Return the (x, y) coordinate for the center point of the cell that contains the specified text.  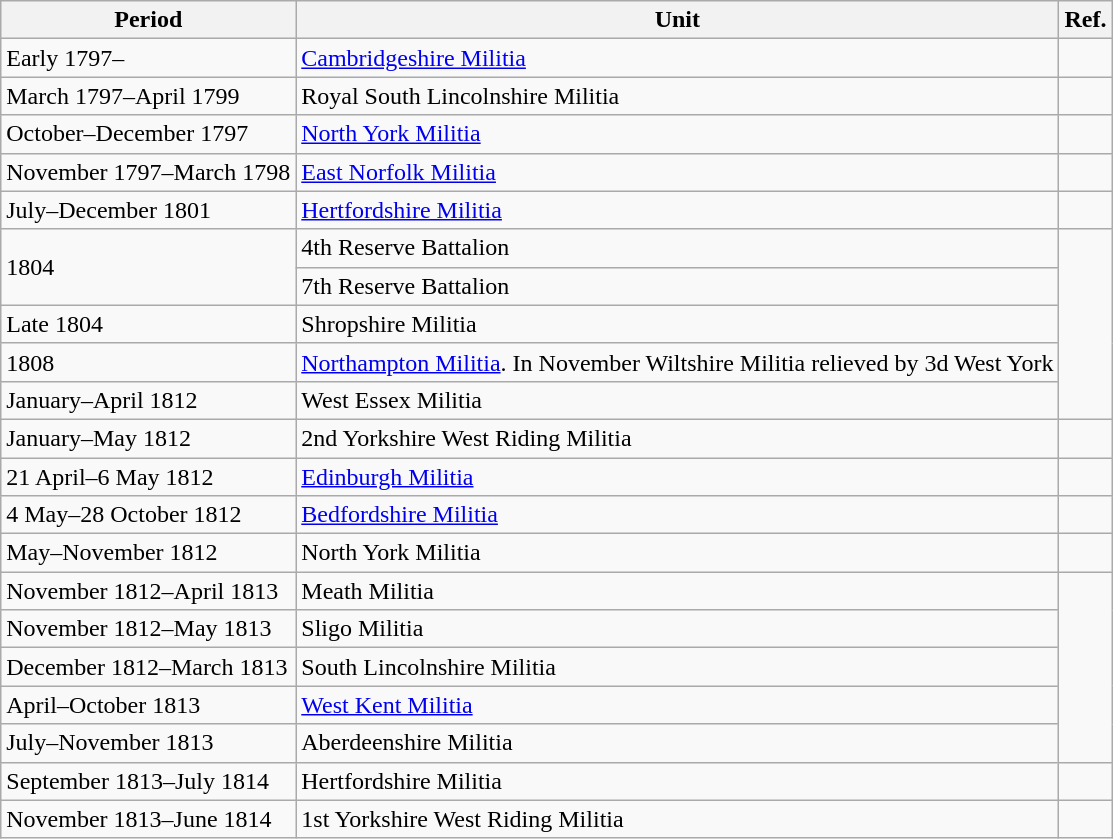
September 1813–July 1814 (148, 781)
November 1812–April 1813 (148, 591)
21 April–6 May 1812 (148, 477)
7th Reserve Battalion (678, 286)
West Kent Militia (678, 705)
July–November 1813 (148, 743)
East Norfolk Militia (678, 172)
November 1813–June 1814 (148, 819)
March 1797–April 1799 (148, 96)
May–November 1812 (148, 553)
Bedfordshire Militia (678, 515)
Edinburgh Militia (678, 477)
Royal South Lincolnshire Militia (678, 96)
4th Reserve Battalion (678, 248)
2nd Yorkshire West Riding Militia (678, 438)
Sligo Militia (678, 629)
West Essex Militia (678, 400)
Shropshire Militia (678, 324)
November 1797–March 1798 (148, 172)
Cambridgeshire Militia (678, 58)
Aberdeenshire Militia (678, 743)
1804 (148, 267)
Late 1804 (148, 324)
Northampton Militia. In November Wiltshire Militia relieved by 3d West York (678, 362)
Early 1797– (148, 58)
July–December 1801 (148, 210)
Ref. (1086, 20)
April–October 1813 (148, 705)
Period (148, 20)
January–May 1812 (148, 438)
Meath Militia (678, 591)
October–December 1797 (148, 134)
Unit (678, 20)
1st Yorkshire West Riding Militia (678, 819)
November 1812–May 1813 (148, 629)
South Lincolnshire Militia (678, 667)
December 1812–March 1813 (148, 667)
January–April 1812 (148, 400)
4 May–28 October 1812 (148, 515)
1808 (148, 362)
